Determine the (X, Y) coordinate at the center of the cell enclosing the given text.  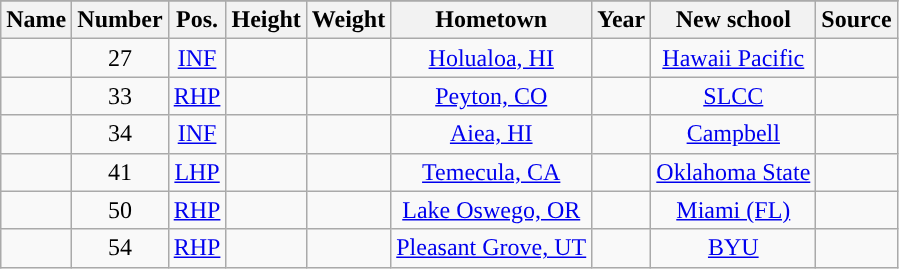
BYU (734, 248)
50 (120, 210)
33 (120, 96)
54 (120, 248)
LHP (197, 172)
SLCC (734, 96)
Lake Oswego, OR (492, 210)
Peyton, CO (492, 96)
Campbell (734, 134)
27 (120, 58)
Holualoa, HI (492, 58)
Weight (348, 20)
41 (120, 172)
Pos. (197, 20)
Pleasant Grove, UT (492, 248)
Hawaii Pacific (734, 58)
Name (36, 20)
Hometown (492, 20)
Height (266, 20)
Aiea, HI (492, 134)
Number (120, 20)
34 (120, 134)
Temecula, CA (492, 172)
Year (622, 20)
Miami (FL) (734, 210)
New school (734, 20)
Oklahoma State (734, 172)
Source (856, 20)
